From the cell containing the given text, extract its center point as [X, Y] coordinate. 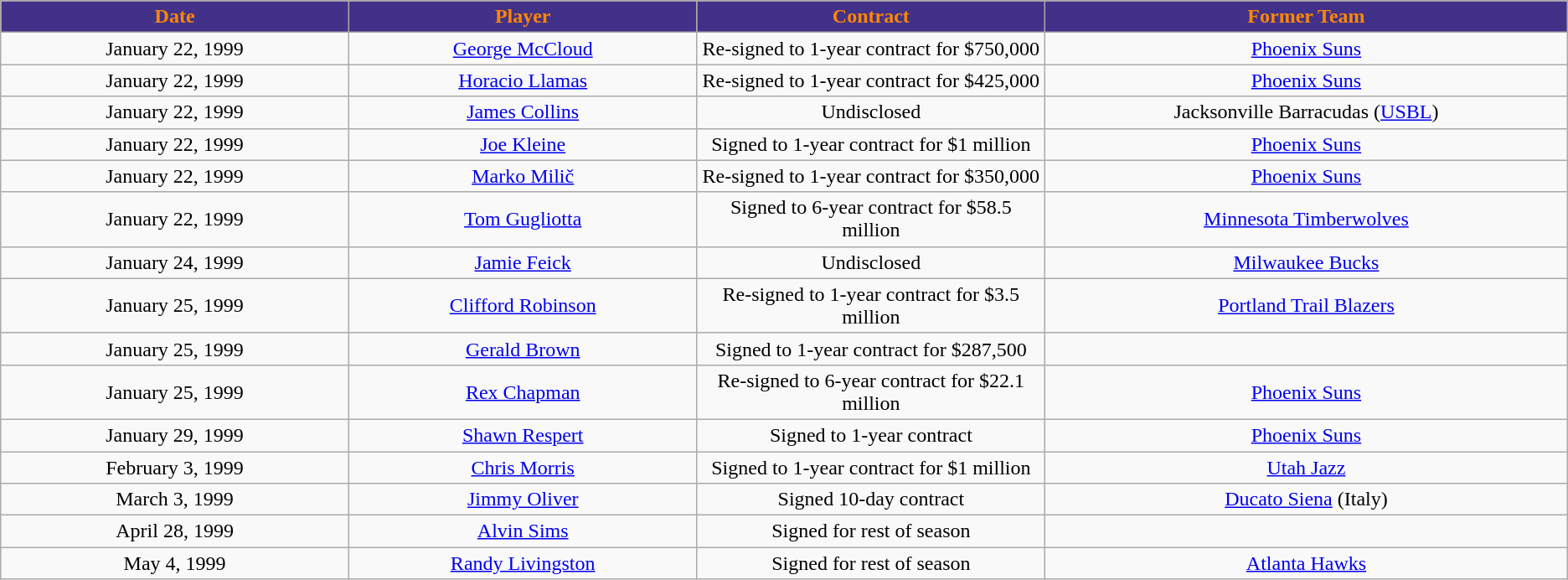
Tom Gugliotta [523, 220]
Re-signed to 6-year contract for $22.1 million [871, 392]
Former Team [1307, 17]
Ducato Siena (Italy) [1307, 500]
Signed to 1-year contract [871, 435]
Chris Morris [523, 467]
Portland Trail Blazers [1307, 305]
Alvin Sims [523, 531]
Re-signed to 1-year contract for $425,000 [871, 80]
Atlanta Hawks [1307, 563]
Shawn Respert [523, 435]
Randy Livingston [523, 563]
Date [175, 17]
Jamie Feick [523, 262]
Re-signed to 1-year contract for $750,000 [871, 49]
James Collins [523, 112]
Milwaukee Bucks [1307, 262]
Clifford Robinson [523, 305]
January 24, 1999 [175, 262]
Jacksonville Barracudas (USBL) [1307, 112]
Minnesota Timberwolves [1307, 220]
April 28, 1999 [175, 531]
Joe Kleine [523, 144]
Signed to 1-year contract for $287,500 [871, 349]
January 29, 1999 [175, 435]
Gerald Brown [523, 349]
Signed to 6-year contract for $58.5 million [871, 220]
Re-signed to 1-year contract for $350,000 [871, 176]
Signed 10-day contract [871, 500]
Utah Jazz [1307, 467]
Horacio Llamas [523, 80]
Marko Milič [523, 176]
Re-signed to 1-year contract for $3.5 million [871, 305]
Jimmy Oliver [523, 500]
Rex Chapman [523, 392]
George McCloud [523, 49]
May 4, 1999 [175, 563]
Contract [871, 17]
March 3, 1999 [175, 500]
February 3, 1999 [175, 467]
Player [523, 17]
